Search for the cell housing the specified text and yield its [x, y] center coordinate. 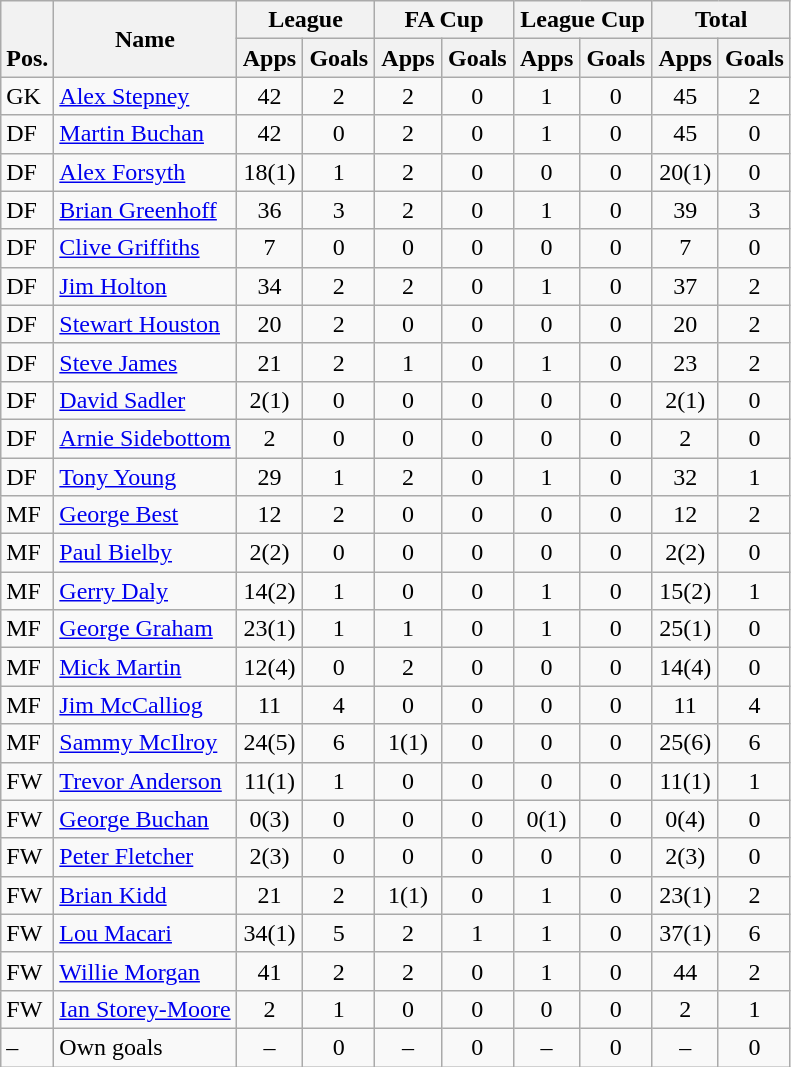
Jim McCalliog [145, 705]
League Cup [582, 20]
Brian Greenhoff [145, 210]
Willie Morgan [145, 971]
George Buchan [145, 819]
Name [145, 39]
Lou Macari [145, 933]
Mick Martin [145, 667]
Own goals [145, 1047]
Paul Bielby [145, 553]
Arnie Sidebottom [145, 438]
George Best [145, 515]
20(1) [686, 172]
Stewart Houston [145, 324]
0(3) [270, 819]
34 [270, 286]
36 [270, 210]
Alex Forsyth [145, 172]
18(1) [270, 172]
37 [686, 286]
37(1) [686, 933]
League [306, 20]
Martin Buchan [145, 134]
25(6) [686, 743]
Total [722, 20]
Pos. [28, 39]
Steve James [145, 362]
44 [686, 971]
32 [686, 477]
Tony Young [145, 477]
5 [339, 933]
15(2) [686, 591]
41 [270, 971]
25(1) [686, 629]
Trevor Anderson [145, 781]
24(5) [270, 743]
0(4) [686, 819]
39 [686, 210]
34(1) [270, 933]
Ian Storey-Moore [145, 1009]
12(4) [270, 667]
Gerry Daly [145, 591]
GK [28, 96]
29 [270, 477]
George Graham [145, 629]
David Sadler [145, 400]
14(4) [686, 667]
Sammy McIlroy [145, 743]
23 [686, 362]
Jim Holton [145, 286]
0(1) [546, 819]
Clive Griffiths [145, 248]
Brian Kidd [145, 895]
FA Cup [444, 20]
Alex Stepney [145, 96]
Peter Fletcher [145, 857]
14(2) [270, 591]
